Capture the cell that displays the provided text and extract its (X, Y) central coordinate. 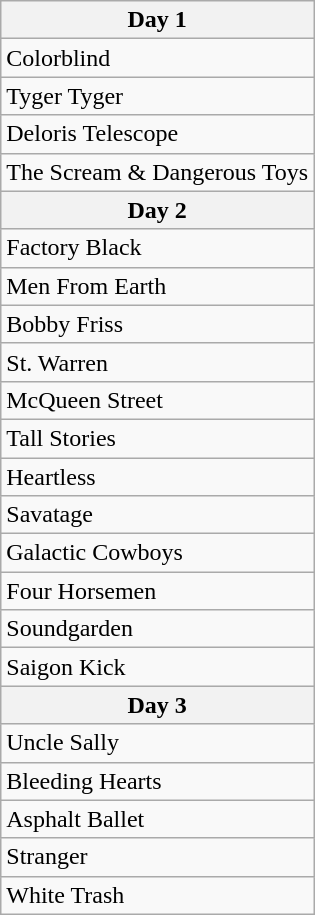
Galactic Cowboys (158, 553)
Men From Earth (158, 286)
Colorblind (158, 58)
Soundgarden (158, 629)
Four Horsemen (158, 591)
Bobby Friss (158, 324)
Bleeding Hearts (158, 781)
Uncle Sally (158, 743)
Factory Black (158, 248)
Savatage (158, 515)
Tall Stories (158, 438)
The Scream & Dangerous Toys (158, 172)
Heartless (158, 477)
Day 3 (158, 705)
Stranger (158, 857)
Saigon Kick (158, 667)
Day 1 (158, 20)
Day 2 (158, 210)
White Trash (158, 895)
McQueen Street (158, 400)
Deloris Telescope (158, 134)
St. Warren (158, 362)
Tyger Tyger (158, 96)
Asphalt Ballet (158, 819)
